Find where the given text appears and provide that cell's center as (x, y) coordinate. 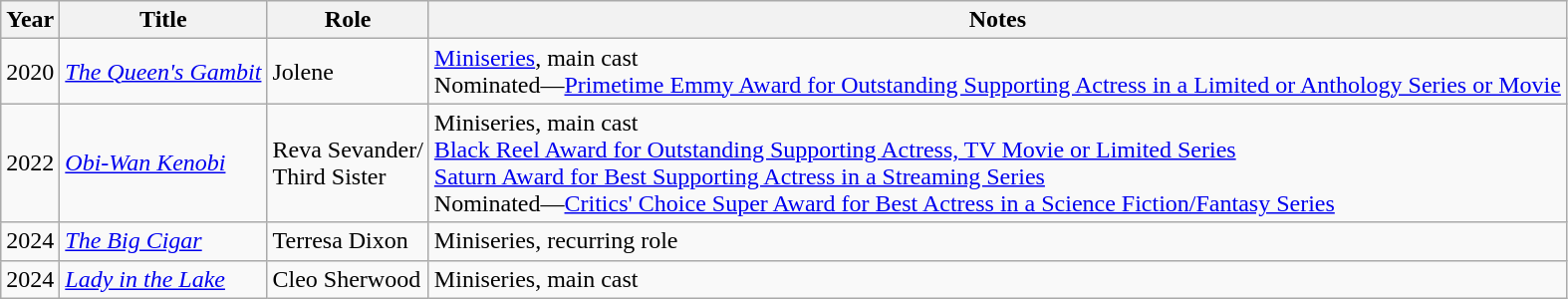
Year (30, 20)
Notes (997, 20)
Title (163, 20)
Miniseries, main castNominated—Primetime Emmy Award for Outstanding Supporting Actress in a Limited or Anthology Series or Movie (997, 72)
Obi-Wan Kenobi (163, 163)
The Big Cigar (163, 241)
Miniseries, main cast (997, 279)
2022 (30, 163)
Miniseries, recurring role (997, 241)
Jolene (348, 72)
Reva Sevander/Third Sister (348, 163)
Lady in the Lake (163, 279)
Cleo Sherwood (348, 279)
2020 (30, 72)
The Queen's Gambit (163, 72)
Role (348, 20)
Terresa Dixon (348, 241)
